Locate the cell with the specified text and output its (X, Y) center coordinate. 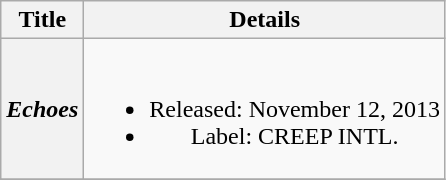
Title (42, 20)
Echoes (42, 109)
Details (265, 20)
Released: November 12, 2013Label: CREEP INTL. (265, 109)
